Determine the [x, y] coordinate at the center of the cell enclosing the given text.  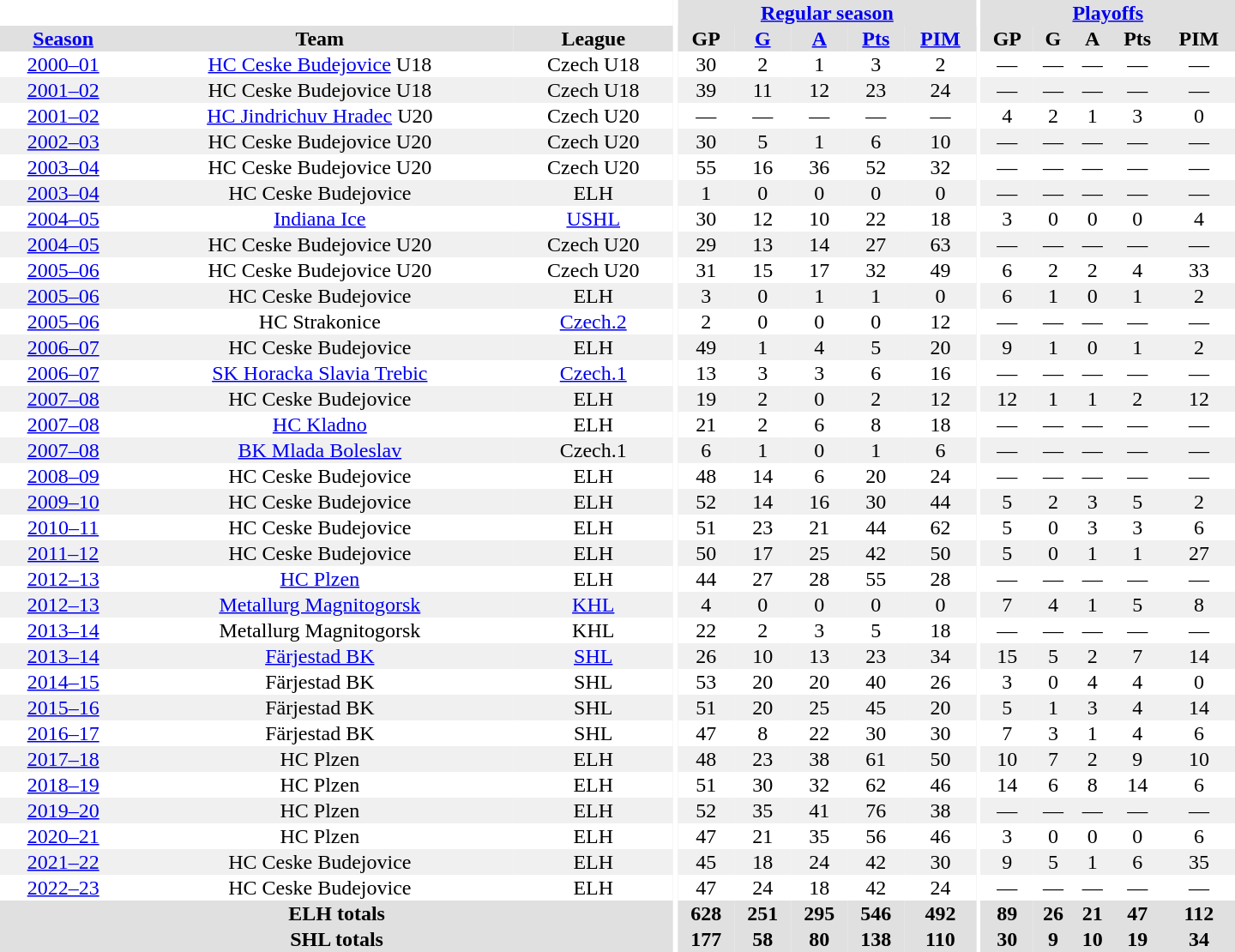
251 [762, 913]
29 [706, 244]
HC Strakonice [319, 322]
HC Jindrichuv Hradec U20 [319, 116]
2011–12 [63, 553]
2015–16 [63, 708]
2018–19 [63, 785]
Regular season [827, 13]
2016–17 [63, 733]
33 [1199, 270]
76 [876, 810]
BK Mlada Boleslav [319, 450]
Czech.2 [593, 322]
31 [706, 270]
56 [876, 836]
11 [762, 90]
492 [940, 913]
39 [706, 90]
Indiana Ice [319, 219]
546 [876, 913]
Season [63, 39]
89 [1008, 913]
112 [1199, 913]
53 [706, 682]
2014–15 [63, 682]
Playoffs [1108, 13]
110 [940, 939]
2002–03 [63, 142]
138 [876, 939]
2000–01 [63, 64]
HC Kladno [319, 425]
SK Horacka Slavia Trebic [319, 373]
40 [876, 682]
177 [706, 939]
2008–09 [63, 476]
2022–23 [63, 888]
League [593, 39]
2020–21 [63, 836]
2019–20 [63, 810]
ELH totals [336, 913]
2017–18 [63, 759]
295 [819, 913]
Team [319, 39]
58 [762, 939]
63 [940, 244]
41 [819, 810]
80 [819, 939]
2009–10 [63, 502]
2021–22 [63, 862]
2010–11 [63, 527]
628 [706, 913]
USHL [593, 219]
36 [819, 167]
SHL totals [336, 939]
61 [876, 759]
